Determine the [X, Y] coordinate at the center of the cell enclosing the given text.  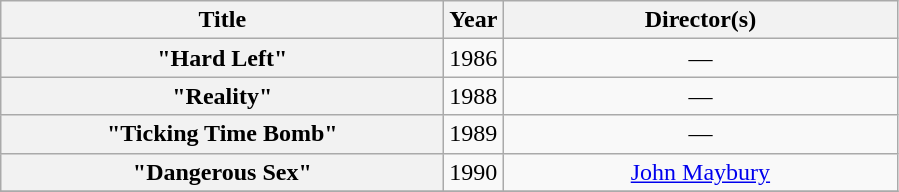
1988 [474, 96]
"Reality" [222, 96]
Director(s) [700, 20]
"Dangerous Sex" [222, 172]
Title [222, 20]
"Ticking Time Bomb" [222, 134]
Year [474, 20]
1986 [474, 58]
1990 [474, 172]
1989 [474, 134]
"Hard Left" [222, 58]
John Maybury [700, 172]
